Detect which cell encompasses the target text, then output its [x, y] center coordinate. 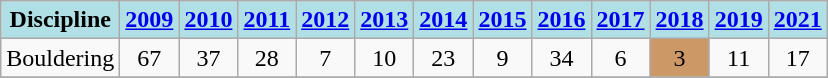
10 [384, 58]
67 [150, 58]
2019 [738, 20]
6 [620, 58]
Discipline [60, 20]
3 [680, 58]
2021 [798, 20]
7 [326, 58]
9 [502, 58]
2018 [680, 20]
2011 [267, 20]
28 [267, 58]
11 [738, 58]
2015 [502, 20]
17 [798, 58]
34 [562, 58]
Bouldering [60, 58]
2017 [620, 20]
23 [444, 58]
37 [208, 58]
2012 [326, 20]
2013 [384, 20]
2010 [208, 20]
2016 [562, 20]
2014 [444, 20]
2009 [150, 20]
